Extract the (X, Y) coordinate from the center of the cell holding the provided text.  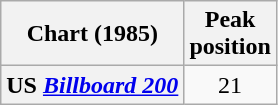
Peakposition (230, 34)
US Billboard 200 (92, 85)
21 (230, 85)
Chart (1985) (92, 34)
